Scan for the cell matching the given text and deliver its (x, y) coordinate at center. 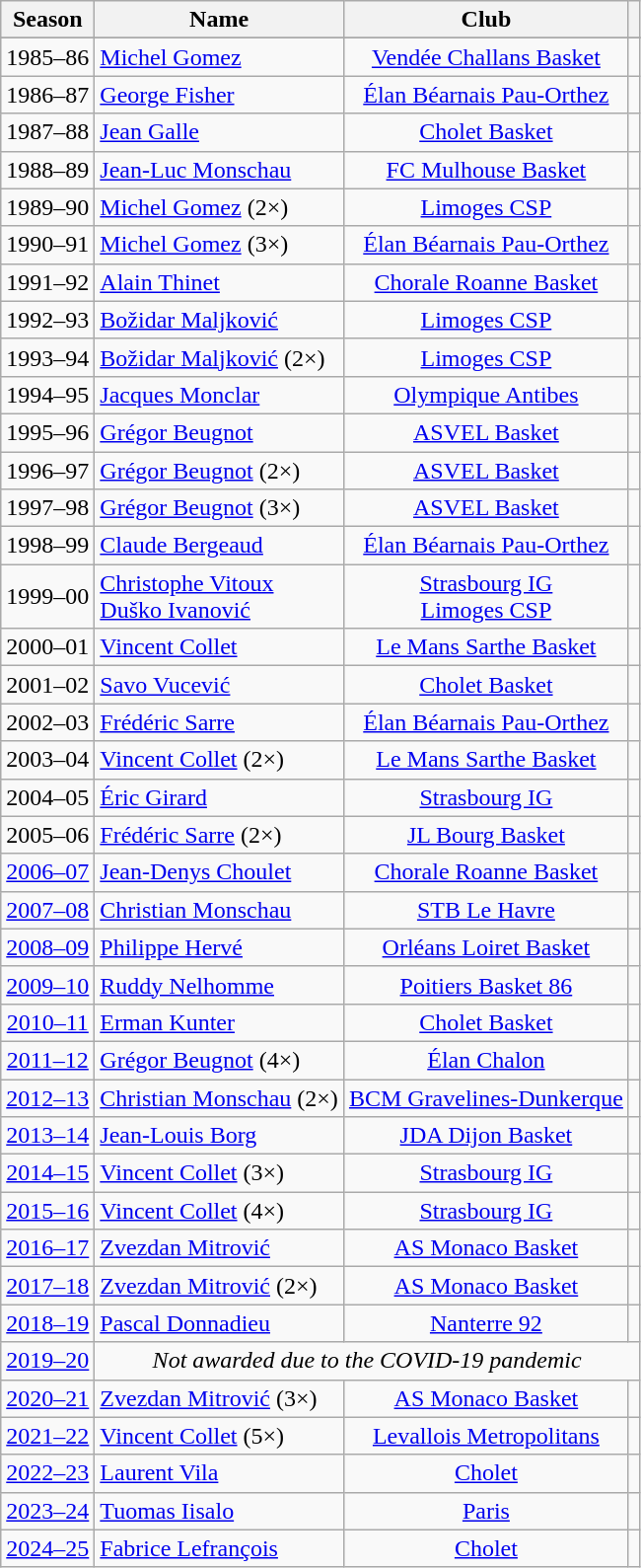
Zvezdan Mitrović (2×) (219, 1286)
JL Bourg Basket (485, 835)
Name (219, 20)
1986–87 (47, 95)
Club (485, 20)
2024–25 (47, 1548)
Éric Girard (219, 797)
STB Le Havre (485, 910)
Season (47, 20)
1994–95 (47, 395)
Grégor Beugnot (4×) (219, 1060)
2003–04 (47, 760)
2015–16 (47, 1211)
Paris (485, 1511)
Christophe Vitoux Duško Ivanović (219, 596)
2019–20 (47, 1361)
Alain Thinet (219, 282)
2001–02 (47, 685)
2009–10 (47, 985)
1989–90 (47, 207)
Vincent Collet (3×) (219, 1173)
Zvezdan Mitrović (3×) (219, 1398)
Frédéric Sarre (2×) (219, 835)
Božidar Maljković (2×) (219, 357)
2007–08 (47, 910)
1992–93 (47, 320)
Christian Monschau (2×) (219, 1098)
Vendée Challans Basket (485, 57)
Laurent Vila (219, 1473)
Nanterre 92 (485, 1323)
1993–94 (47, 357)
Fabrice Lefrançois (219, 1548)
2012–13 (47, 1098)
2016–17 (47, 1248)
1999–00 (47, 596)
Jacques Monclar (219, 395)
Levallois Metropolitans (485, 1436)
Pascal Donnadieu (219, 1323)
Grégor Beugnot (3×) (219, 508)
2017–18 (47, 1286)
Tuomas Iisalo (219, 1511)
2010–11 (47, 1022)
Olympique Antibes (485, 395)
Élan Chalon (485, 1060)
1987–88 (47, 132)
1985–86 (47, 57)
Jean Galle (219, 132)
Claude Bergeaud (219, 546)
2000–01 (47, 647)
2014–15 (47, 1173)
2005–06 (47, 835)
Orléans Loiret Basket (485, 947)
Michel Gomez (2×) (219, 207)
BCM Gravelines-Dunkerque (485, 1098)
2008–09 (47, 947)
1991–92 (47, 282)
Michel Gomez (3×) (219, 245)
Jean-Denys Choulet (219, 872)
Michel Gomez (219, 57)
Vincent Collet (2×) (219, 760)
2023–24 (47, 1511)
FC Mulhouse Basket (485, 170)
1995–96 (47, 432)
Christian Monschau (219, 910)
Philippe Hervé (219, 947)
1998–99 (47, 546)
2002–03 (47, 722)
Not awarded due to the COVID-19 pandemic (367, 1361)
Frédéric Sarre (219, 722)
Savo Vucević (219, 685)
Vincent Collet (5×) (219, 1436)
2020–21 (47, 1398)
Poitiers Basket 86 (485, 985)
Božidar Maljković (219, 320)
2018–19 (47, 1323)
2021–22 (47, 1436)
2006–07 (47, 872)
Zvezdan Mitrović (219, 1248)
2011–12 (47, 1060)
Grégor Beugnot (219, 432)
1988–89 (47, 170)
George Fisher (219, 95)
Strasbourg IGLimoges CSP (485, 596)
Jean-Louis Borg (219, 1136)
1996–97 (47, 471)
Vincent Collet (219, 647)
Erman Kunter (219, 1022)
Grégor Beugnot (2×) (219, 471)
2004–05 (47, 797)
2022–23 (47, 1473)
Ruddy Nelhomme (219, 985)
1990–91 (47, 245)
Jean-Luc Monschau (219, 170)
JDA Dijon Basket (485, 1136)
2013–14 (47, 1136)
1997–98 (47, 508)
Vincent Collet (4×) (219, 1211)
